Output the (X, Y) coordinate of the center of the cell containing the given text.  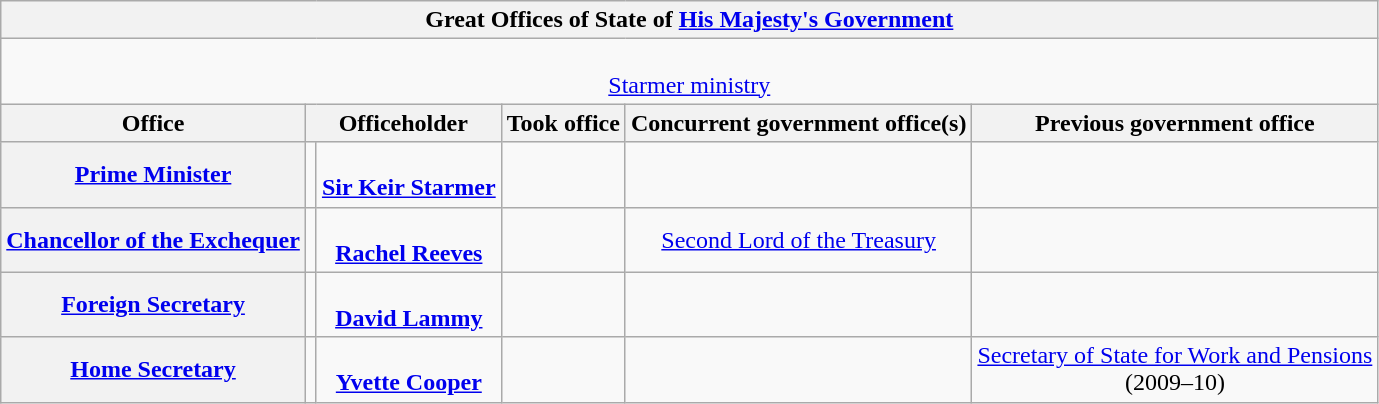
Second Lord of the Treasury (798, 240)
Concurrent government office(s) (798, 123)
Previous government office (1175, 123)
Secretary of State for Work and Pensions(2009–10) (1175, 370)
David Lammy (408, 304)
Rachel Reeves (408, 240)
Sir Keir Starmer (408, 174)
Office (154, 123)
Starmer ministry (690, 72)
Great Offices of State of His Majesty's Government (690, 20)
Prime Minister (154, 174)
Chancellor of the Exchequer (154, 240)
Foreign Secretary (154, 304)
Officeholder (403, 123)
Yvette Cooper (408, 370)
Took office (563, 123)
Home Secretary (154, 370)
